Scan for the cell matching the given text and deliver its [X, Y] coordinate at center. 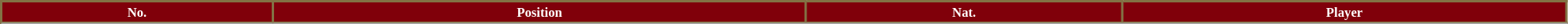
No. [137, 13]
Nat. [964, 13]
Player [1345, 13]
Position [540, 13]
